Return the [X, Y] coordinate for the center point of the cell that contains the specified text.  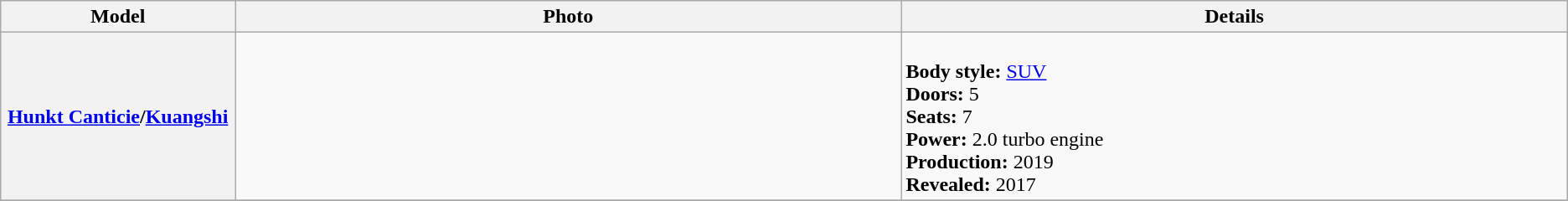
Model [118, 17]
Body style: SUVDoors: 5Seats: 7Power: 2.0 turbo engineProduction: 2019Revealed: 2017 [1235, 116]
Photo [568, 17]
Hunkt Canticie/Kuangshi [118, 116]
Details [1235, 17]
